Extract the [X, Y] coordinate from the center of the cell holding the provided text.  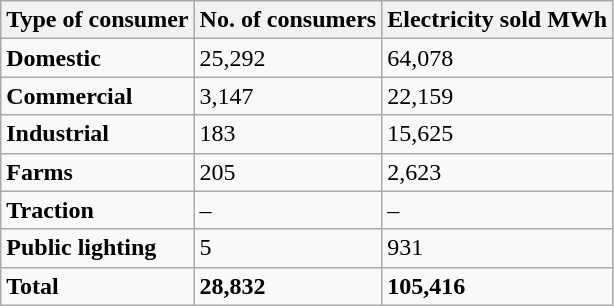
15,625 [498, 134]
5 [288, 248]
3,147 [288, 96]
28,832 [288, 286]
Commercial [98, 96]
22,159 [498, 96]
No. of consumers [288, 20]
Type of consumer [98, 20]
105,416 [498, 286]
Domestic [98, 58]
25,292 [288, 58]
Electricity sold MWh [498, 20]
Total [98, 286]
931 [498, 248]
Traction [98, 210]
205 [288, 172]
Farms [98, 172]
Industrial [98, 134]
Public lighting [98, 248]
64,078 [498, 58]
2,623 [498, 172]
183 [288, 134]
